From the cell containing the given text, extract its center point as (x, y) coordinate. 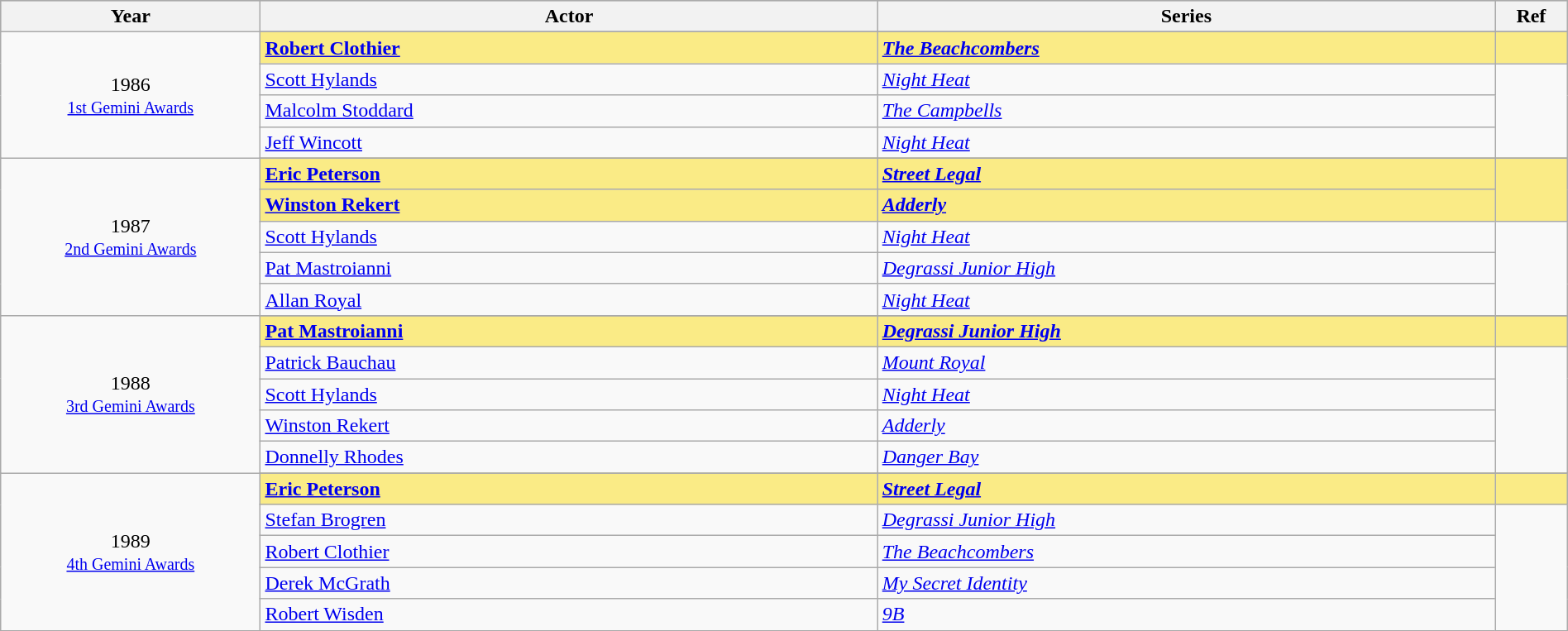
Ref (1532, 17)
Series (1186, 17)
1986 1st Gemini Awards (131, 95)
Patrick Bauchau (569, 362)
9B (1186, 614)
Donnelly Rhodes (569, 457)
1987 2nd Gemini Awards (131, 237)
1988 3rd Gemini Awards (131, 394)
Year (131, 17)
Robert Wisden (569, 614)
Mount Royal (1186, 362)
The Campbells (1186, 111)
Stefan Brogren (569, 520)
Actor (569, 17)
Derek McGrath (569, 583)
1989 4th Gemini Awards (131, 552)
Jeff Wincott (569, 142)
Allan Royal (569, 299)
Danger Bay (1186, 457)
My Secret Identity (1186, 583)
Malcolm Stoddard (569, 111)
